Locate the cell with the specified text and output its [x, y] center coordinate. 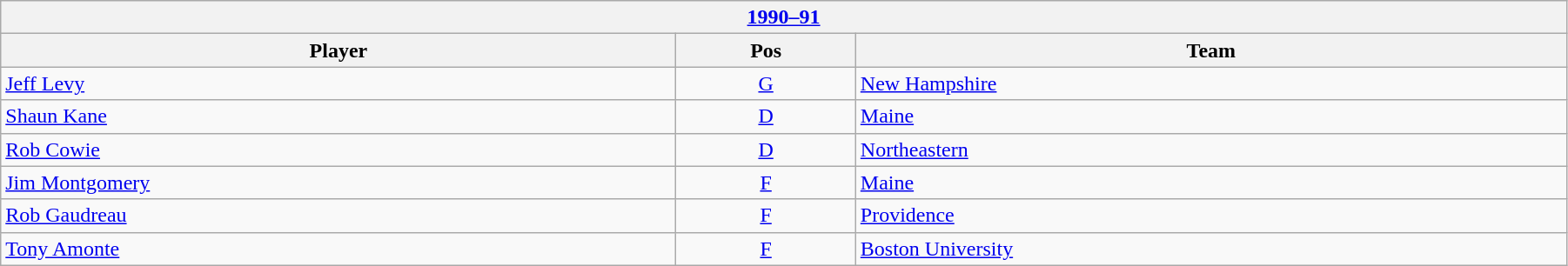
Team [1211, 50]
Jeff Levy [338, 83]
Rob Cowie [338, 150]
New Hampshire [1211, 83]
Providence [1211, 216]
Player [338, 50]
Rob Gaudreau [338, 216]
Boston University [1211, 249]
Pos [766, 50]
Northeastern [1211, 150]
Jim Montgomery [338, 183]
G [766, 83]
Shaun Kane [338, 116]
1990–91 [784, 17]
Tony Amonte [338, 249]
